Find where the given text appears and provide that cell's center as (x, y) coordinate. 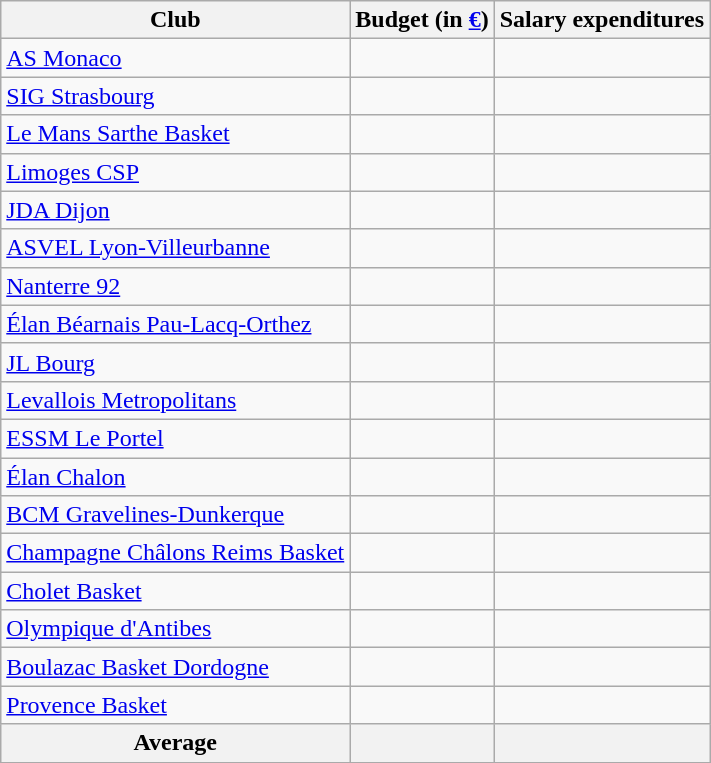
Élan Chalon (176, 477)
Le Mans Sarthe Basket (176, 134)
Provence Basket (176, 705)
Salary expenditures (602, 20)
AS Monaco (176, 58)
SIG Strasbourg (176, 96)
Champagne Châlons Reims Basket (176, 553)
Nanterre 92 (176, 286)
Olympique d'Antibes (176, 629)
ESSM Le Portel (176, 438)
Élan Béarnais Pau-Lacq-Orthez (176, 324)
Boulazac Basket Dordogne (176, 667)
JL Bourg (176, 362)
Limoges CSP (176, 172)
JDA Dijon (176, 210)
Budget (in €) (422, 20)
BCM Gravelines-Dunkerque (176, 515)
ASVEL Lyon-Villeurbanne (176, 248)
Average (176, 743)
Levallois Metropolitans (176, 400)
Club (176, 20)
Cholet Basket (176, 591)
